Identify which cell holds the provided text, then report its (x, y) central coordinate. 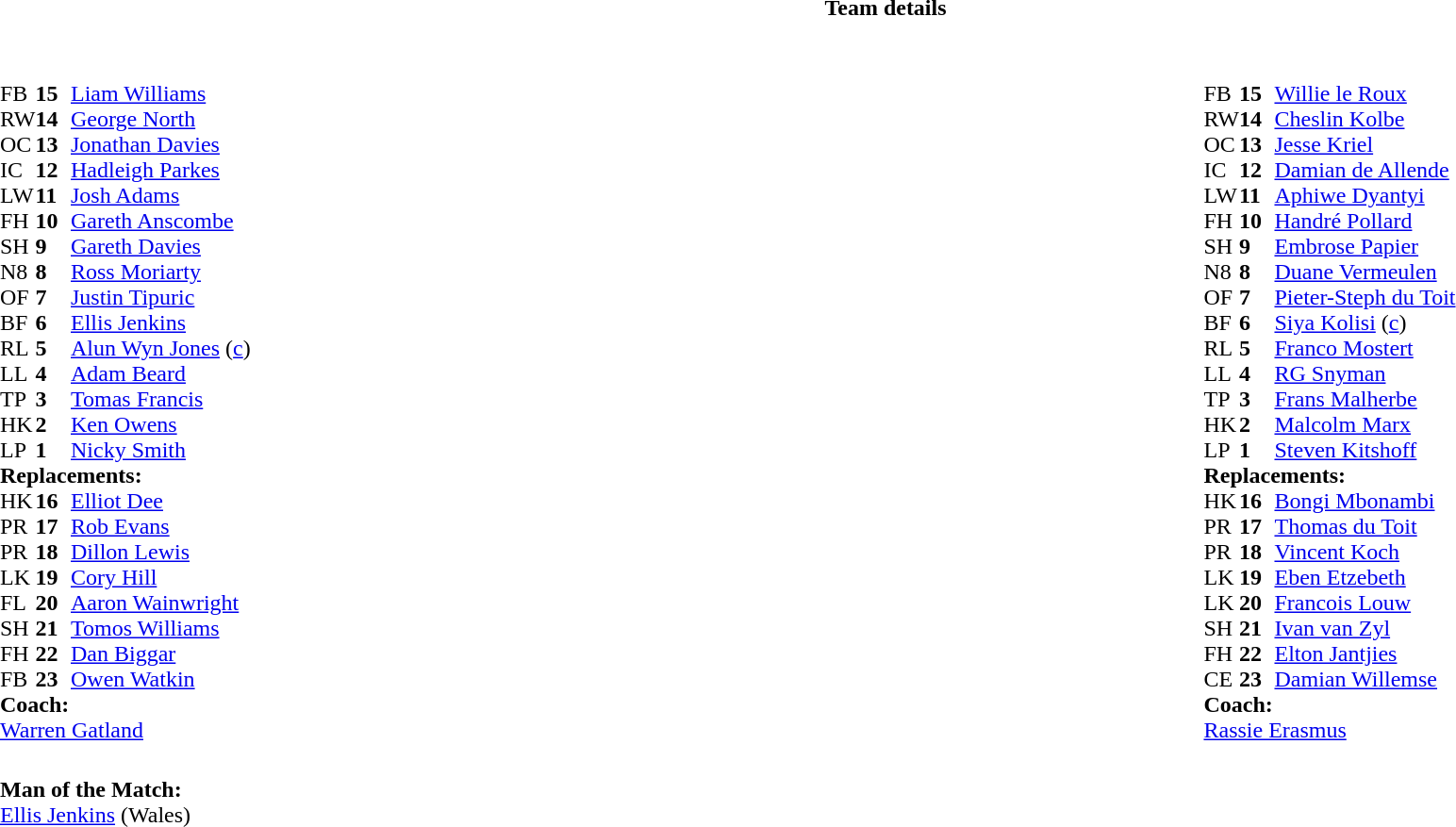
Liam Williams (160, 94)
Bongi Mbonambi (1365, 502)
Elton Jantjies (1365, 654)
Aphiwe Dyantyi (1365, 196)
Ross Moriarty (160, 272)
Francois Louw (1365, 604)
Eben Etzebeth (1365, 577)
Ellis Jenkins (160, 323)
CE (1221, 679)
Josh Adams (160, 196)
Dan Biggar (160, 654)
George North (160, 119)
Jesse Kriel (1365, 145)
Owen Watkin (160, 679)
Thomas du Toit (1365, 526)
Duane Vermeulen (1365, 272)
Alun Wyn Jones (c) (160, 349)
Nicky Smith (160, 451)
Siya Kolisi (c) (1365, 323)
Frans Malherbe (1365, 400)
Hadleigh Parkes (160, 170)
Franco Mostert (1365, 349)
Pieter-Steph du Toit (1365, 298)
FL (18, 604)
Gareth Anscombe (160, 221)
Rob Evans (160, 526)
Aaron Wainwright (160, 604)
Damian de Allende (1365, 170)
Dillon Lewis (160, 553)
Damian Willemse (1365, 679)
RG Snyman (1365, 373)
Ivan van Zyl (1365, 628)
Malcolm Marx (1365, 424)
Cory Hill (160, 577)
Steven Kitshoff (1365, 451)
Jonathan Davies (160, 145)
Justin Tipuric (160, 298)
Rassie Erasmus (1330, 730)
Embrose Papier (1365, 247)
Cheslin Kolbe (1365, 119)
Tomos Williams (160, 628)
Ken Owens (160, 424)
Vincent Koch (1365, 553)
Tomas Francis (160, 400)
Willie le Roux (1365, 94)
Gareth Davies (160, 247)
Elliot Dee (160, 502)
Handré Pollard (1365, 221)
Warren Gatland (125, 730)
Adam Beard (160, 373)
